Determine the [X, Y] coordinate at the center of the cell enclosing the given text.  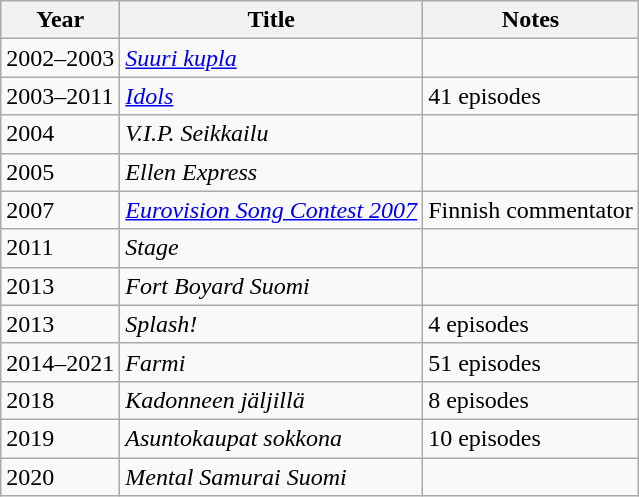
2018 [60, 400]
2011 [60, 248]
51 episodes [531, 362]
2020 [60, 477]
Kadonneen jäljillä [272, 400]
2014–2021 [60, 362]
10 episodes [531, 438]
Finnish commentator [531, 210]
2005 [60, 172]
Title [272, 20]
2007 [60, 210]
2019 [60, 438]
4 episodes [531, 324]
Asuntokaupat sokkona [272, 438]
Notes [531, 20]
8 episodes [531, 400]
Mental Samurai Suomi [272, 477]
Suuri kupla [272, 58]
Stage [272, 248]
Idols [272, 96]
Eurovision Song Contest 2007 [272, 210]
Year [60, 20]
Fort Boyard Suomi [272, 286]
2004 [60, 134]
41 episodes [531, 96]
2002–2003 [60, 58]
Ellen Express [272, 172]
Farmi [272, 362]
2003–2011 [60, 96]
V.I.P. Seikkailu [272, 134]
Splash! [272, 324]
